Pinpoint the cell where the given text exists, returning its (x, y) midpoint coordinate. 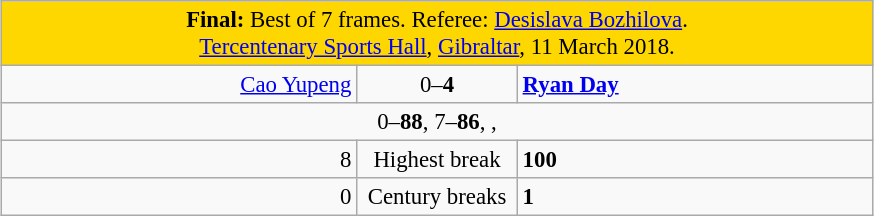
Ryan Day (695, 85)
8 (179, 160)
Cao Yupeng (179, 85)
1 (695, 197)
Century breaks (438, 197)
0–4 (438, 85)
Final: Best of 7 frames. Referee: Desislava Bozhilova.Tercentenary Sports Hall, Gibraltar, 11 March 2018. (437, 34)
Highest break (438, 160)
100 (695, 160)
0–88, 7–86, , (437, 122)
0 (179, 197)
